Provide the [x, y] coordinate of the cell's center where the given text is located.  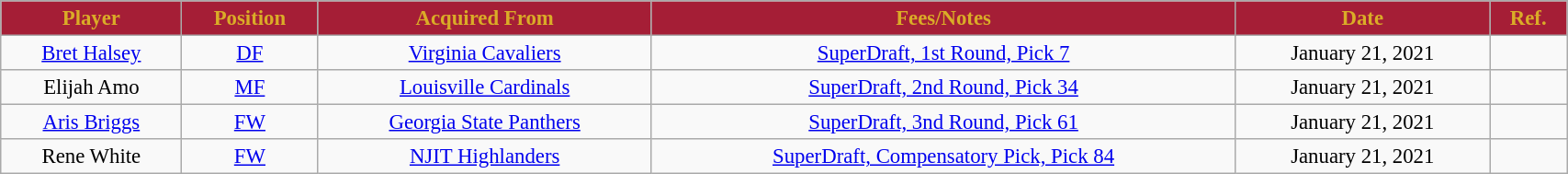
MF [250, 87]
Aris Briggs [92, 122]
Fees/Notes [942, 18]
NJIT Highlanders [485, 157]
Date [1363, 18]
Louisville Cardinals [485, 87]
Position [250, 18]
SuperDraft, Compensatory Pick, Pick 84 [942, 157]
Player [92, 18]
Rene White [92, 157]
Virginia Cavaliers [485, 53]
Elijah Amo [92, 87]
Acquired From [485, 18]
Ref. [1529, 18]
Georgia State Panthers [485, 122]
SuperDraft, 2nd Round, Pick 34 [942, 87]
SuperDraft, 1st Round, Pick 7 [942, 53]
SuperDraft, 3nd Round, Pick 61 [942, 122]
Bret Halsey [92, 53]
DF [250, 53]
